Pinpoint the cell where the given text exists, returning its (X, Y) midpoint coordinate. 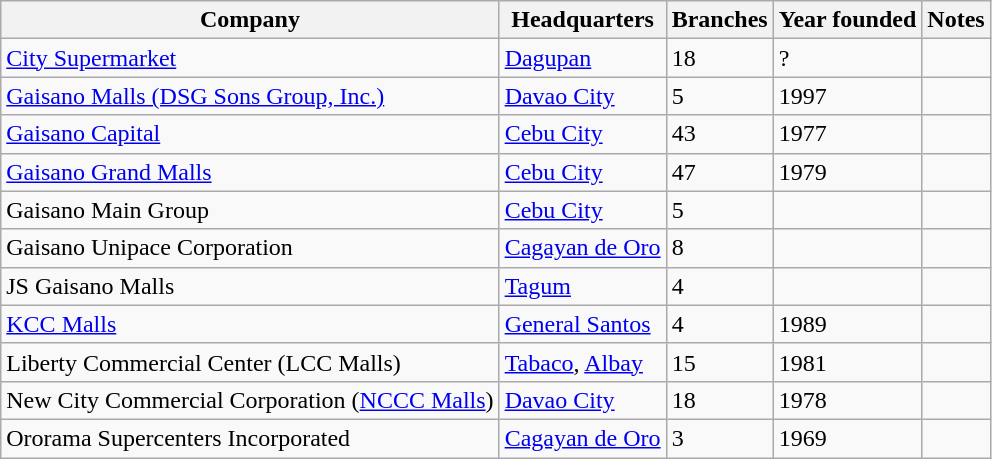
Liberty Commercial Center (LCC Malls) (250, 362)
New City Commercial Corporation (NCCC Malls) (250, 400)
Dagupan (582, 58)
JS Gaisano Malls (250, 286)
Company (250, 20)
Headquarters (582, 20)
? (848, 58)
1979 (848, 172)
General Santos (582, 324)
Notes (956, 20)
1989 (848, 324)
15 (720, 362)
1969 (848, 438)
Tabaco, Albay (582, 362)
Year founded (848, 20)
Gaisano Malls (DSG Sons Group, Inc.) (250, 96)
1977 (848, 134)
KCC Malls (250, 324)
3 (720, 438)
1997 (848, 96)
Gaisano Grand Malls (250, 172)
Tagum (582, 286)
8 (720, 248)
Branches (720, 20)
43 (720, 134)
Ororama Supercenters Incorporated (250, 438)
1978 (848, 400)
1981 (848, 362)
City Supermarket (250, 58)
Gaisano Main Group (250, 210)
Gaisano Unipace Corporation (250, 248)
47 (720, 172)
Gaisano Capital (250, 134)
